From the cell containing the given text, extract its center point as [X, Y] coordinate. 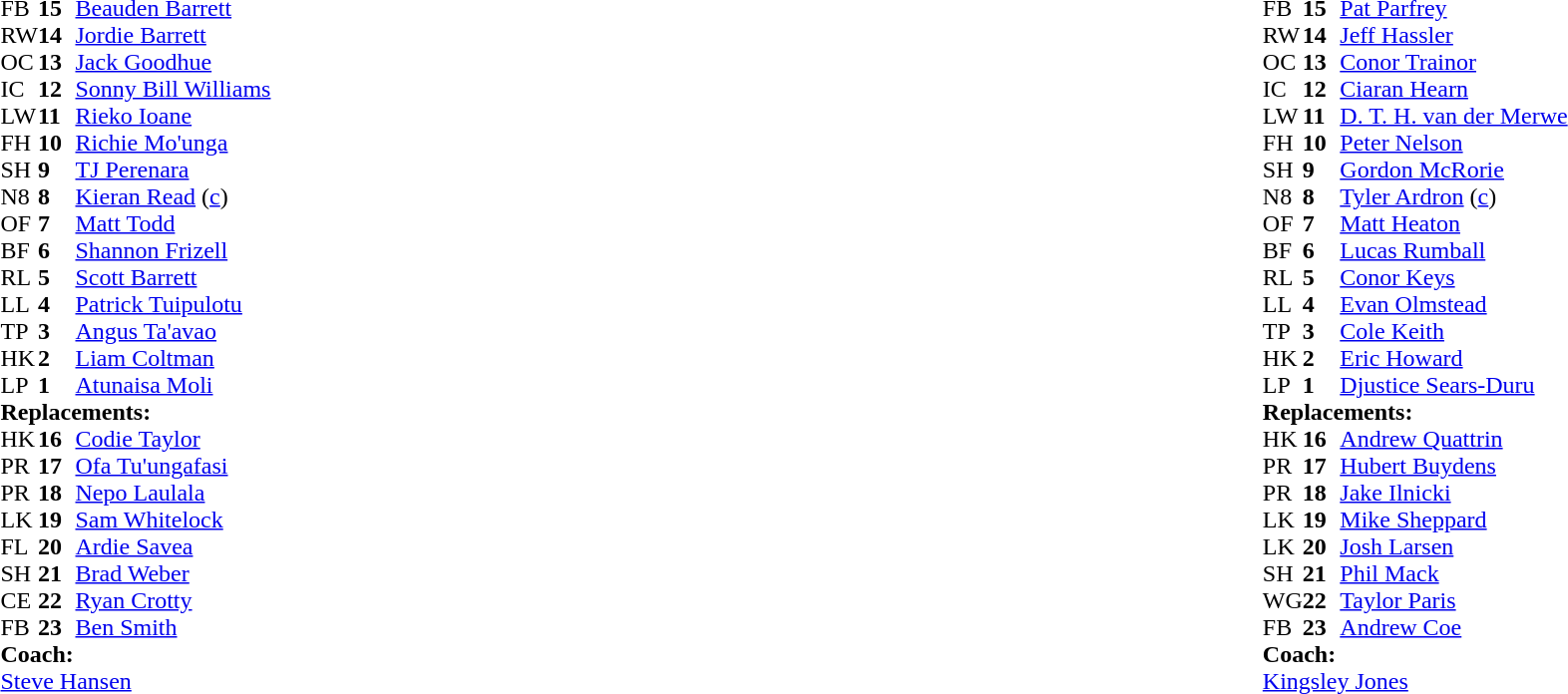
Ofa Tu'ungafasi [174, 467]
Djustice Sears-Duru [1453, 385]
Tyler Ardron (c) [1453, 197]
Peter Nelson [1453, 144]
Kieran Read (c) [174, 197]
D. T. H. van der Merwe [1453, 116]
Liam Coltman [174, 359]
Conor Trainor [1453, 62]
Mike Sheppard [1453, 520]
Ben Smith [174, 628]
TJ Perenara [174, 170]
Brad Weber [174, 574]
Jack Goodhue [174, 62]
Matt Heaton [1453, 223]
Jordie Barrett [174, 36]
Richie Mo'unga [174, 144]
Jake Ilnicki [1453, 493]
Conor Keys [1453, 277]
Shannon Frizell [174, 251]
Patrick Tuipulotu [174, 305]
Sonny Bill Williams [174, 90]
Scott Barrett [174, 277]
Sam Whitelock [174, 520]
Taylor Paris [1453, 600]
Lucas Rumball [1453, 251]
Phil Mack [1453, 574]
Hubert Buydens [1453, 467]
CE [19, 600]
Rieko Ioane [174, 116]
WG [1283, 600]
Evan Olmstead [1453, 305]
Ardie Savea [174, 546]
Andrew Coe [1453, 628]
Josh Larsen [1453, 546]
Nepo Laulala [174, 493]
Ciaran Hearn [1453, 90]
Atunaisa Moli [174, 385]
Codie Taylor [174, 439]
Angus Ta'avao [174, 331]
Eric Howard [1453, 359]
Cole Keith [1453, 331]
FL [19, 546]
Ryan Crotty [174, 600]
Jeff Hassler [1453, 36]
Matt Todd [174, 223]
Gordon McRorie [1453, 170]
Andrew Quattrin [1453, 439]
